Provide the [x, y] coordinate of the cell's center where the given text is located.  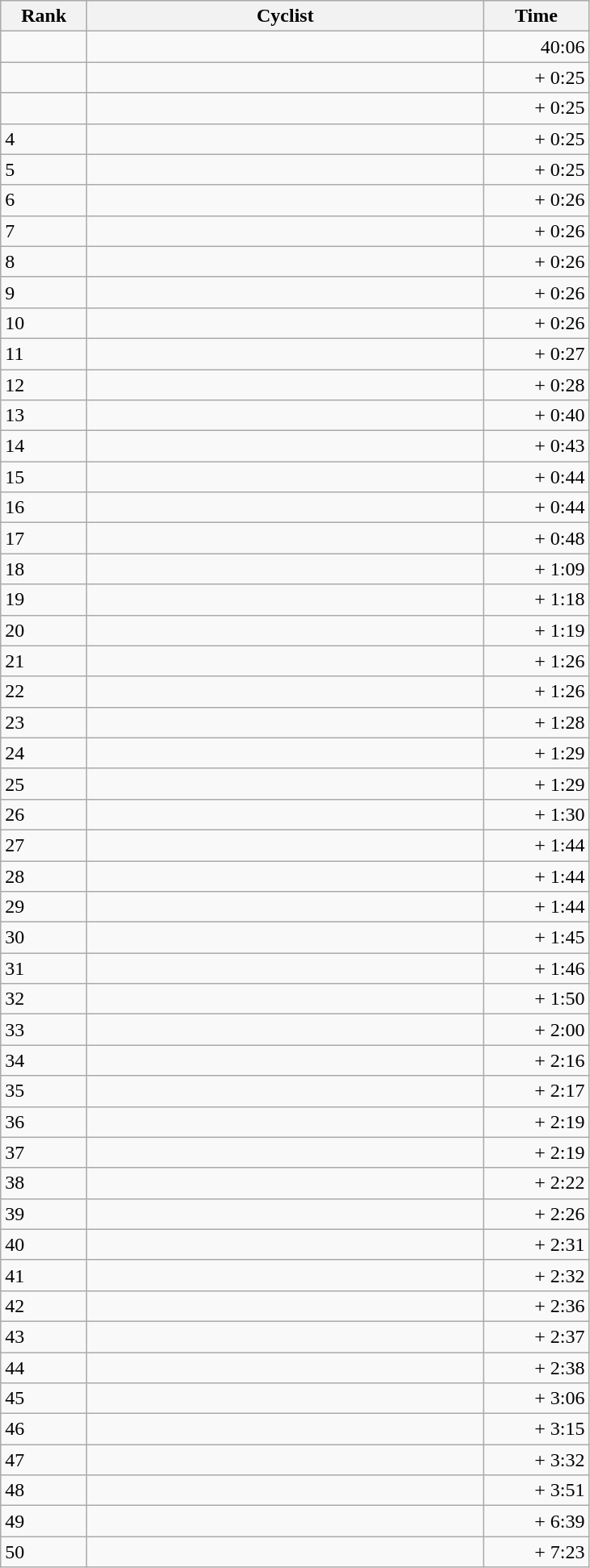
50 [44, 1552]
43 [44, 1336]
37 [44, 1152]
6 [44, 200]
20 [44, 630]
12 [44, 385]
+ 1:19 [536, 630]
25 [44, 784]
+ 0:48 [536, 538]
49 [44, 1521]
13 [44, 416]
21 [44, 661]
14 [44, 446]
47 [44, 1460]
40 [44, 1244]
44 [44, 1368]
+ 2:22 [536, 1183]
5 [44, 169]
+ 1:30 [536, 814]
33 [44, 1030]
18 [44, 569]
26 [44, 814]
+ 3:06 [536, 1399]
15 [44, 477]
+ 2:38 [536, 1368]
11 [44, 353]
+ 2:26 [536, 1214]
+ 1:18 [536, 600]
+ 6:39 [536, 1521]
17 [44, 538]
9 [44, 292]
+ 2:17 [536, 1091]
22 [44, 692]
+ 3:15 [536, 1429]
+ 3:51 [536, 1491]
+ 7:23 [536, 1552]
+ 2:36 [536, 1306]
8 [44, 261]
+ 0:40 [536, 416]
+ 0:27 [536, 353]
30 [44, 938]
36 [44, 1122]
+ 0:28 [536, 385]
39 [44, 1214]
Rank [44, 16]
31 [44, 968]
45 [44, 1399]
+ 2:32 [536, 1275]
+ 1:50 [536, 999]
28 [44, 876]
+ 3:32 [536, 1460]
10 [44, 323]
46 [44, 1429]
42 [44, 1306]
34 [44, 1060]
23 [44, 722]
7 [44, 231]
+ 1:45 [536, 938]
29 [44, 907]
+ 2:31 [536, 1244]
16 [44, 508]
Cyclist [286, 16]
Time [536, 16]
+ 2:16 [536, 1060]
27 [44, 845]
41 [44, 1275]
+ 2:00 [536, 1030]
35 [44, 1091]
38 [44, 1183]
+ 1:09 [536, 569]
4 [44, 139]
19 [44, 600]
+ 1:28 [536, 722]
40:06 [536, 47]
+ 2:37 [536, 1336]
+ 0:43 [536, 446]
48 [44, 1491]
32 [44, 999]
24 [44, 753]
+ 1:46 [536, 968]
